Locate the cell with the specified text and output its [x, y] center coordinate. 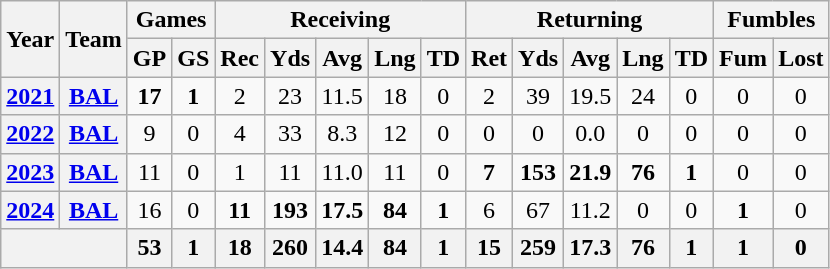
16 [149, 210]
Returning [590, 20]
153 [538, 172]
Fum [744, 58]
2021 [30, 96]
39 [538, 96]
Team [94, 39]
11.2 [590, 210]
GP [149, 58]
259 [538, 248]
11.0 [342, 172]
11.5 [342, 96]
6 [490, 210]
Ret [490, 58]
Rec [240, 58]
67 [538, 210]
260 [290, 248]
19.5 [590, 96]
Fumbles [772, 20]
2024 [30, 210]
2022 [30, 134]
17 [149, 96]
2023 [30, 172]
9 [149, 134]
4 [240, 134]
Year [30, 39]
24 [643, 96]
15 [490, 248]
14.4 [342, 248]
8.3 [342, 134]
Games [170, 20]
17.5 [342, 210]
0.0 [590, 134]
GS [194, 58]
23 [290, 96]
33 [290, 134]
53 [149, 248]
7 [490, 172]
Receiving [340, 20]
Lost [801, 58]
193 [290, 210]
17.3 [590, 248]
21.9 [590, 172]
12 [395, 134]
